Return [X, Y] of the center of cell containing provided text 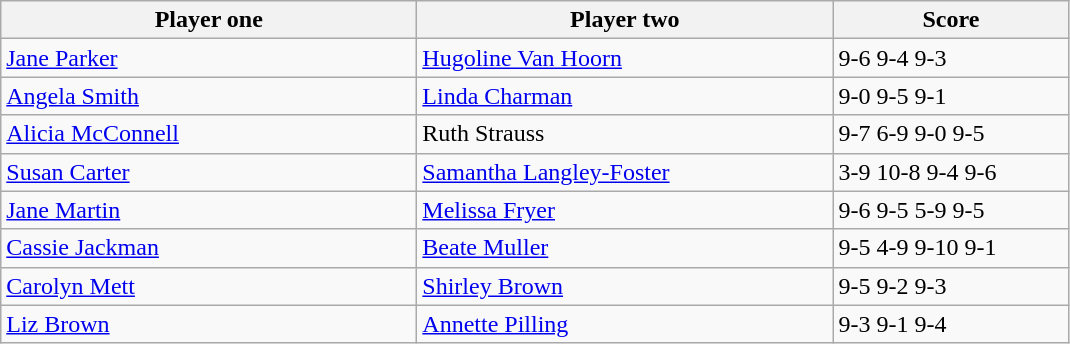
Score [951, 20]
9-5 9-2 9-3 [951, 286]
9-5 4-9 9-10 9-1 [951, 248]
Melissa Fryer [625, 210]
Samantha Langley-Foster [625, 172]
Alicia McConnell [209, 134]
Ruth Strauss [625, 134]
3-9 10-8 9-4 9-6 [951, 172]
Hugoline Van Hoorn [625, 58]
Angela Smith [209, 96]
Susan Carter [209, 172]
9-3 9-1 9-4 [951, 324]
9-6 9-4 9-3 [951, 58]
Jane Parker [209, 58]
Beate Muller [625, 248]
9-7 6-9 9-0 9-5 [951, 134]
Cassie Jackman [209, 248]
Annette Pilling [625, 324]
9-6 9-5 5-9 9-5 [951, 210]
Player two [625, 20]
Jane Martin [209, 210]
Shirley Brown [625, 286]
9-0 9-5 9-1 [951, 96]
Liz Brown [209, 324]
Carolyn Mett [209, 286]
Player one [209, 20]
Linda Charman [625, 96]
